Detect which cell encompasses the target text, then output its (x, y) center coordinate. 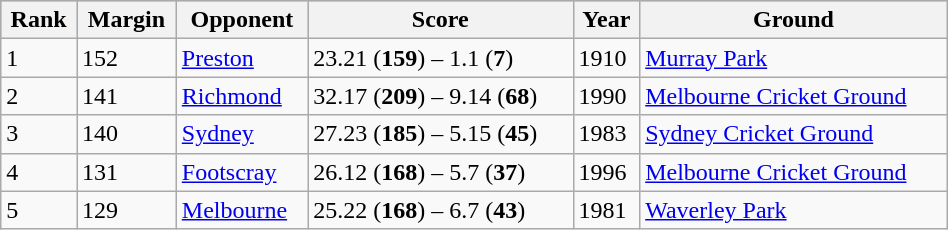
23.21 (159) – 1.1 (7) (440, 58)
Opponent (242, 20)
27.23 (185) – 5.15 (45) (440, 134)
1981 (606, 210)
4 (39, 172)
152 (126, 58)
Footscray (242, 172)
1990 (606, 96)
1996 (606, 172)
1983 (606, 134)
25.22 (168) – 6.7 (43) (440, 210)
2 (39, 96)
1910 (606, 58)
Score (440, 20)
5 (39, 210)
32.17 (209) – 9.14 (68) (440, 96)
Rank (39, 20)
140 (126, 134)
Sydney (242, 134)
Richmond (242, 96)
Sydney Cricket Ground (794, 134)
3 (39, 134)
Year (606, 20)
Ground (794, 20)
141 (126, 96)
1 (39, 58)
131 (126, 172)
Preston (242, 58)
Melbourne (242, 210)
Margin (126, 20)
Waverley Park (794, 210)
26.12 (168) – 5.7 (37) (440, 172)
Murray Park (794, 58)
129 (126, 210)
